Find where the given text appears and provide that cell's center as [x, y] coordinate. 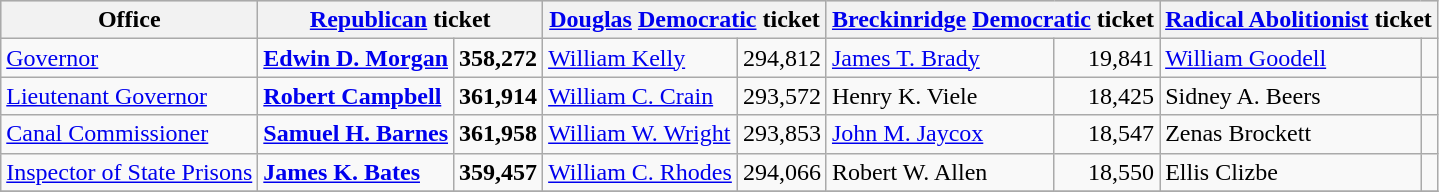
Radical Abolitionist ticket [1299, 20]
361,958 [498, 134]
293,853 [782, 134]
Office [130, 20]
Canal Commissioner [130, 134]
James K. Bates [356, 172]
359,457 [498, 172]
Douglas Democratic ticket [685, 20]
Sidney A. Beers [1290, 96]
18,547 [1106, 134]
William W. Wright [640, 134]
William Goodell [1290, 58]
358,272 [498, 58]
Governor [130, 58]
Lieutenant Governor [130, 96]
18,550 [1106, 172]
361,914 [498, 96]
Robert Campbell [356, 96]
William Kelly [640, 58]
William C. Rhodes [640, 172]
Henry K. Viele [940, 96]
19,841 [1106, 58]
Zenas Brockett [1290, 134]
294,812 [782, 58]
Samuel H. Barnes [356, 134]
294,066 [782, 172]
Inspector of State Prisons [130, 172]
293,572 [782, 96]
John M. Jaycox [940, 134]
Edwin D. Morgan [356, 58]
Republican ticket [400, 20]
Breckinridge Democratic ticket [992, 20]
18,425 [1106, 96]
William C. Crain [640, 96]
Ellis Clizbe [1290, 172]
Robert W. Allen [940, 172]
James T. Brady [940, 58]
